Output the (x, y) coordinate of the center of the cell containing the given text.  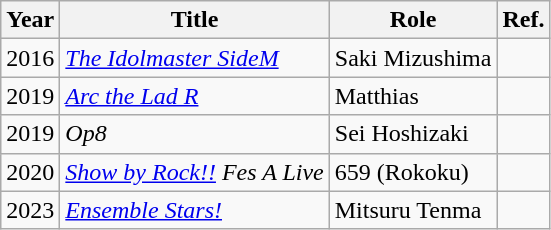
Ensemble Stars! (194, 210)
Show by Rock!! Fes A Live (194, 172)
Role (413, 20)
Saki Mizushima (413, 58)
The Idolmaster SideM (194, 58)
Ref. (524, 20)
2023 (30, 210)
659 (Rokoku) (413, 172)
Arc the Lad R (194, 96)
Mitsuru Tenma (413, 210)
Sei Hoshizaki (413, 134)
2016 (30, 58)
2020 (30, 172)
Op8 (194, 134)
Year (30, 20)
Matthias (413, 96)
Title (194, 20)
